Extract the (X, Y) coordinate from the center of the cell holding the provided text.  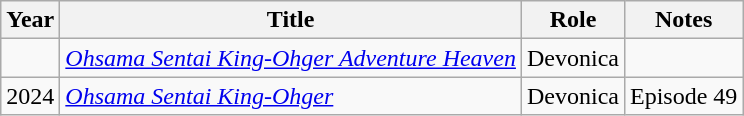
2024 (30, 96)
Role (572, 20)
Year (30, 20)
Notes (683, 20)
Ohsama Sentai King-Ohger (291, 96)
Ohsama Sentai King-Ohger Adventure Heaven (291, 58)
Title (291, 20)
Episode 49 (683, 96)
